Determine the (x, y) coordinate at the center of the cell enclosing the given text.  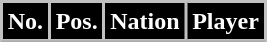
Nation (145, 22)
Player (226, 22)
No. (26, 22)
Pos. (76, 22)
